Find where the given text appears and provide that cell's center as [x, y] coordinate. 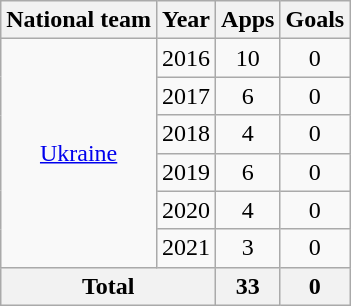
2019 [186, 172]
Total [108, 286]
2020 [186, 210]
33 [248, 286]
2016 [186, 58]
Goals [315, 20]
2017 [186, 96]
Ukraine [79, 153]
National team [79, 20]
Apps [248, 20]
10 [248, 58]
2021 [186, 248]
2018 [186, 134]
3 [248, 248]
Year [186, 20]
